For the text-containing cell, return its midpoint in (x, y) coordinate format. 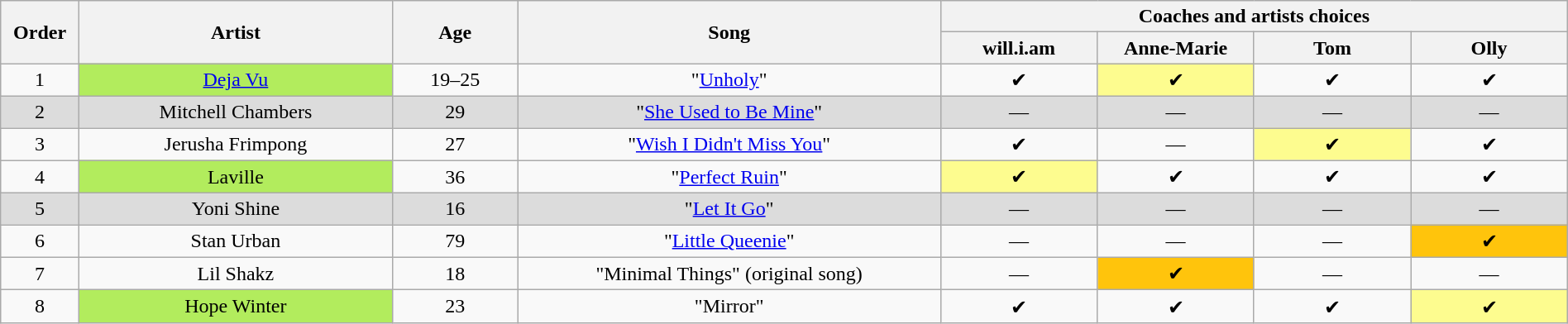
7 (40, 274)
"Little Queenie" (729, 241)
29 (455, 112)
5 (40, 209)
2 (40, 112)
27 (455, 144)
Lil Shakz (235, 274)
Yoni Shine (235, 209)
6 (40, 241)
Anne-Marie (1176, 48)
Song (729, 32)
Jerusha Frimpong (235, 144)
will.i.am (1019, 48)
Olly (1489, 48)
Age (455, 32)
"Perfect Ruin" (729, 177)
36 (455, 177)
Tom (1331, 48)
Artist (235, 32)
"Minimal Things" (original song) (729, 274)
"She Used to Be Mine" (729, 112)
23 (455, 307)
Coaches and artists choices (1254, 17)
"Let It Go" (729, 209)
Hope Winter (235, 307)
Laville (235, 177)
Deja Vu (235, 80)
Mitchell Chambers (235, 112)
79 (455, 241)
"Mirror" (729, 307)
4 (40, 177)
16 (455, 209)
3 (40, 144)
1 (40, 80)
19–25 (455, 80)
8 (40, 307)
Order (40, 32)
Stan Urban (235, 241)
"Wish I Didn't Miss You" (729, 144)
"Unholy" (729, 80)
18 (455, 274)
